Pinpoint the cell where the given text exists, returning its (x, y) midpoint coordinate. 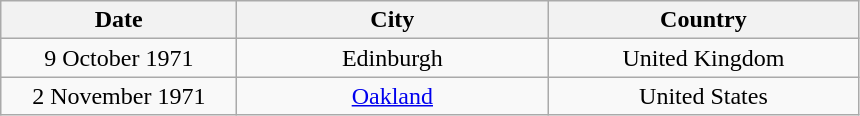
United States (704, 96)
United Kingdom (704, 58)
Edinburgh (392, 58)
City (392, 20)
Date (119, 20)
Oakland (392, 96)
Country (704, 20)
9 October 1971 (119, 58)
2 November 1971 (119, 96)
